Determine the [X, Y] coordinate at the center of the cell enclosing the given text.  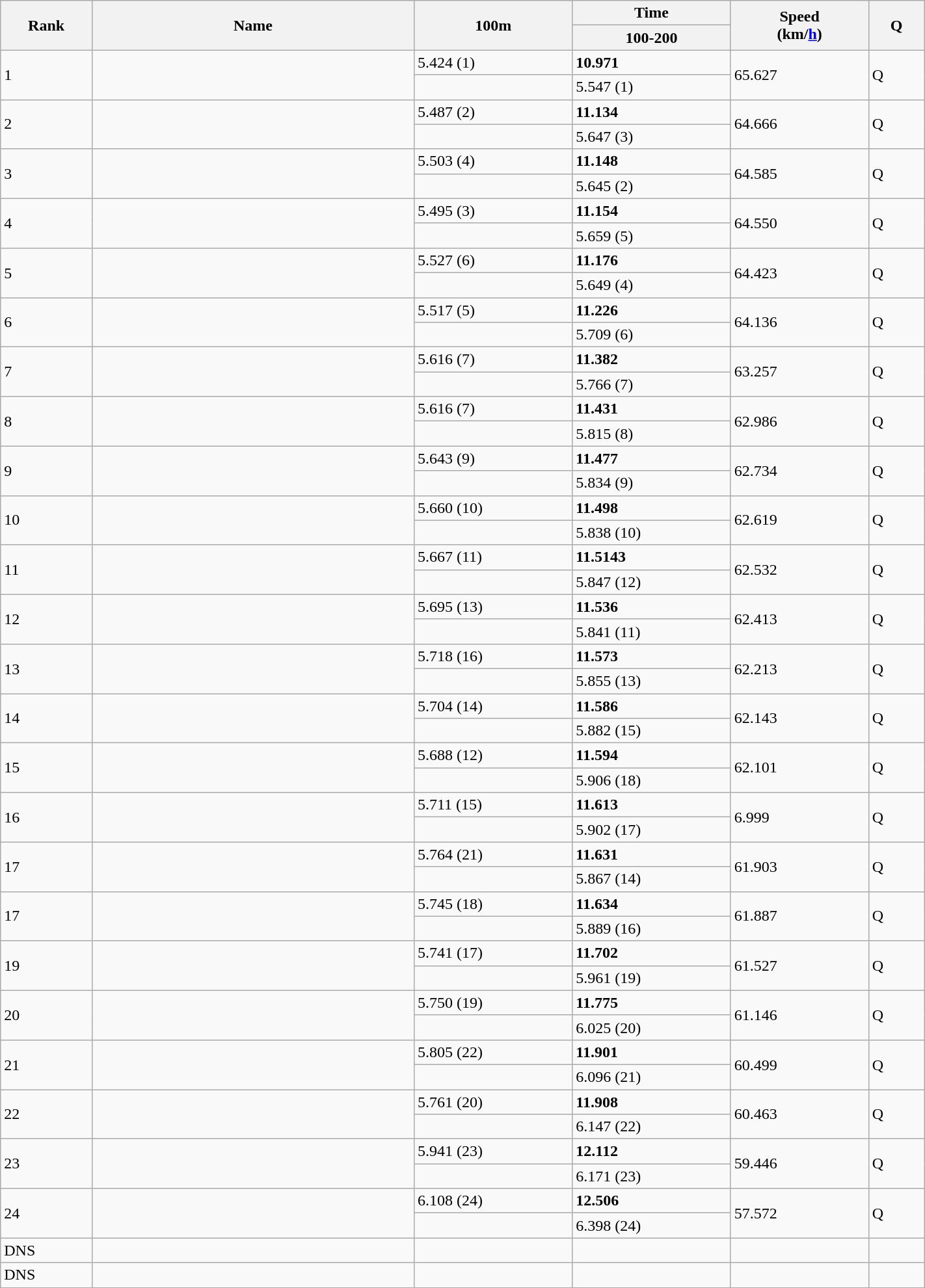
11.586 [652, 705]
6.147 (22) [652, 1127]
6.171 (23) [652, 1176]
5.941 (23) [493, 1151]
62.532 [799, 570]
5.750 (19) [493, 1003]
10.971 [652, 62]
62.734 [799, 471]
62.213 [799, 668]
63.257 [799, 372]
5.517 (5) [493, 310]
5.718 (16) [493, 656]
Speed(km/h) [799, 25]
61.146 [799, 1015]
5.503 (4) [493, 161]
11.382 [652, 360]
11.594 [652, 756]
5.659 (5) [652, 235]
5.709 (6) [652, 335]
5 [47, 272]
6 [47, 322]
62.101 [799, 768]
6.108 (24) [493, 1201]
65.627 [799, 75]
64.136 [799, 322]
11.536 [652, 607]
100-200 [652, 38]
22 [47, 1114]
5.695 (13) [493, 607]
5.704 (14) [493, 705]
59.446 [799, 1164]
64.423 [799, 272]
5.805 (22) [493, 1052]
8 [47, 421]
64.550 [799, 223]
20 [47, 1015]
5.688 (12) [493, 756]
5.838 (10) [652, 532]
11.134 [652, 112]
5.855 (13) [652, 681]
5.424 (1) [493, 62]
15 [47, 768]
19 [47, 966]
11 [47, 570]
16 [47, 817]
12 [47, 619]
11.631 [652, 854]
Name [252, 25]
11.573 [652, 656]
6.025 (20) [652, 1027]
64.666 [799, 124]
5.889 (16) [652, 928]
5.841 (11) [652, 631]
5.741 (17) [493, 953]
5.847 (12) [652, 582]
5.761 (20) [493, 1102]
1 [47, 75]
5.645 (2) [652, 186]
62.619 [799, 520]
3 [47, 174]
5.815 (8) [652, 434]
11.154 [652, 211]
12.112 [652, 1151]
60.499 [799, 1064]
Time [652, 13]
13 [47, 668]
5.649 (4) [652, 285]
5.495 (3) [493, 211]
11.5143 [652, 557]
5.643 (9) [493, 458]
11.477 [652, 458]
60.463 [799, 1114]
11.498 [652, 508]
62.986 [799, 421]
57.572 [799, 1213]
64.585 [799, 174]
10 [47, 520]
5.527 (6) [493, 260]
5.647 (3) [652, 137]
4 [47, 223]
61.527 [799, 966]
23 [47, 1164]
5.766 (7) [652, 384]
5.961 (19) [652, 978]
5.547 (1) [652, 87]
5.834 (9) [652, 483]
5.867 (14) [652, 879]
5.745 (18) [493, 904]
9 [47, 471]
2 [47, 124]
5.660 (10) [493, 508]
11.775 [652, 1003]
11.226 [652, 310]
11.634 [652, 904]
6.999 [799, 817]
61.887 [799, 916]
5.882 (15) [652, 731]
5.711 (15) [493, 805]
61.903 [799, 867]
11.431 [652, 409]
5.902 (17) [652, 830]
11.613 [652, 805]
Rank [47, 25]
62.143 [799, 718]
21 [47, 1064]
11.176 [652, 260]
6.096 (21) [652, 1077]
11.901 [652, 1052]
5.487 (2) [493, 112]
11.702 [652, 953]
24 [47, 1213]
62.413 [799, 619]
100m [493, 25]
5.667 (11) [493, 557]
11.908 [652, 1102]
6.398 (24) [652, 1226]
14 [47, 718]
7 [47, 372]
5.906 (18) [652, 780]
5.764 (21) [493, 854]
12.506 [652, 1201]
11.148 [652, 161]
